Return the (x, y) coordinate for the center point of the cell that contains the specified text.  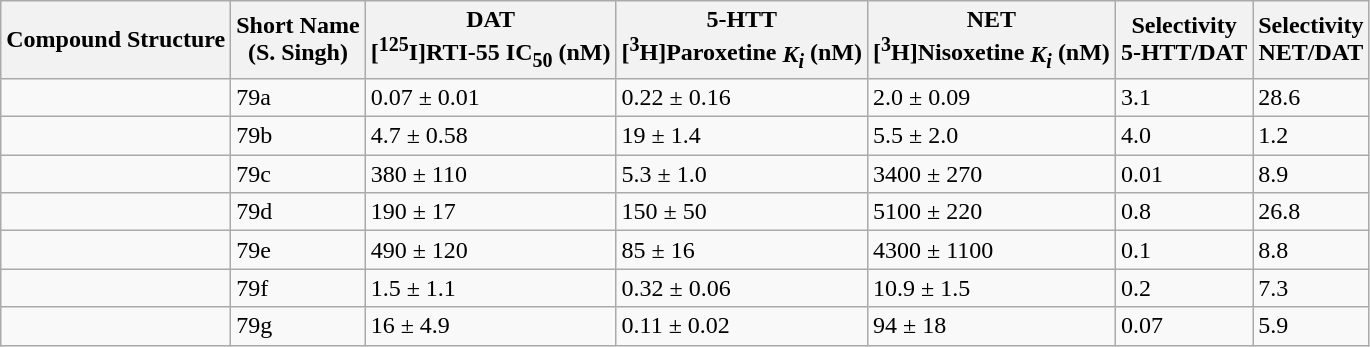
8.9 (1311, 174)
0.8 (1184, 212)
5100 ± 220 (991, 212)
3400 ± 270 (991, 174)
490 ± 120 (490, 250)
7.3 (1311, 288)
1.5 ± 1.1 (490, 288)
0.07 ± 0.01 (490, 98)
0.1 (1184, 250)
0.32 ± 0.06 (742, 288)
1.2 (1311, 136)
16 ± 4.9 (490, 326)
5.9 (1311, 326)
Compound Structure (116, 40)
0.01 (1184, 174)
26.8 (1311, 212)
94 ± 18 (991, 326)
10.9 ± 1.5 (991, 288)
4.0 (1184, 136)
5.3 ± 1.0 (742, 174)
79g (298, 326)
5-HTT[3H]Paroxetine Ki (nM) (742, 40)
190 ± 17 (490, 212)
79f (298, 288)
0.2 (1184, 288)
NET[3H]Nisoxetine Ki (nM) (991, 40)
3.1 (1184, 98)
150 ± 50 (742, 212)
380 ± 110 (490, 174)
19 ± 1.4 (742, 136)
0.11 ± 0.02 (742, 326)
0.07 (1184, 326)
4300 ± 1100 (991, 250)
Short Name(S. Singh) (298, 40)
2.0 ± 0.09 (991, 98)
0.22 ± 0.16 (742, 98)
Selectivity5-HTT/DAT (1184, 40)
SelectivityNET/DAT (1311, 40)
79b (298, 136)
79a (298, 98)
5.5 ± 2.0 (991, 136)
28.6 (1311, 98)
DAT[125I]RTI-55 IC50 (nM) (490, 40)
4.7 ± 0.58 (490, 136)
79d (298, 212)
85 ± 16 (742, 250)
79c (298, 174)
79e (298, 250)
8.8 (1311, 250)
